Provide the [X, Y] coordinate of the cell's center where the given text is located.  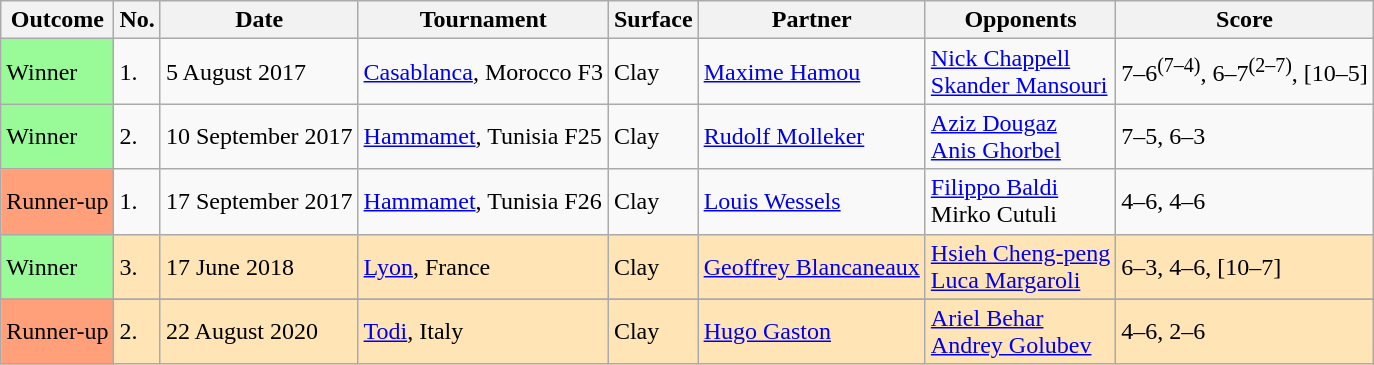
Ariel Behar Andrey Golubev [1020, 332]
Maxime Hamou [812, 72]
Geoffrey Blancaneaux [812, 266]
Filippo Baldi Mirko Cutuli [1020, 202]
Todi, Italy [483, 332]
Aziz Dougaz Anis Ghorbel [1020, 136]
4–6, 2–6 [1245, 332]
22 August 2020 [259, 332]
Hsieh Cheng-peng Luca Margaroli [1020, 266]
Tournament [483, 20]
17 June 2018 [259, 266]
Louis Wessels [812, 202]
Hammamet, Tunisia F25 [483, 136]
Casablanca, Morocco F3 [483, 72]
Opponents [1020, 20]
3. [137, 266]
5 August 2017 [259, 72]
Date [259, 20]
Hammamet, Tunisia F26 [483, 202]
7–5, 6–3 [1245, 136]
4–6, 4–6 [1245, 202]
17 September 2017 [259, 202]
10 September 2017 [259, 136]
Surface [653, 20]
Hugo Gaston [812, 332]
Rudolf Molleker [812, 136]
Score [1245, 20]
Outcome [58, 20]
No. [137, 20]
6–3, 4–6, [10–7] [1245, 266]
Partner [812, 20]
Lyon, France [483, 266]
Nick Chappell Skander Mansouri [1020, 72]
7–6(7–4), 6–7(2–7), [10–5] [1245, 72]
